Output the [x, y] coordinate of the center of the cell containing the given text.  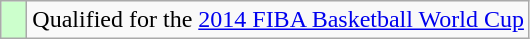
Qualified for the 2014 FIBA Basketball World Cup [278, 20]
